Return [x, y] of the center of cell containing provided text 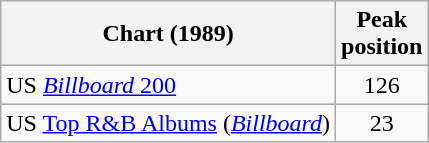
Peakposition [382, 34]
US Top R&B Albums (Billboard) [168, 123]
Chart (1989) [168, 34]
23 [382, 123]
126 [382, 85]
US Billboard 200 [168, 85]
